For the text-containing cell, return its midpoint in [X, Y] coordinate format. 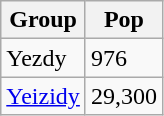
Group [44, 20]
Pop [124, 20]
29,300 [124, 96]
976 [124, 58]
Yeizidy [44, 96]
Yezdy [44, 58]
